Scan for the cell matching the given text and deliver its [X, Y] coordinate at center. 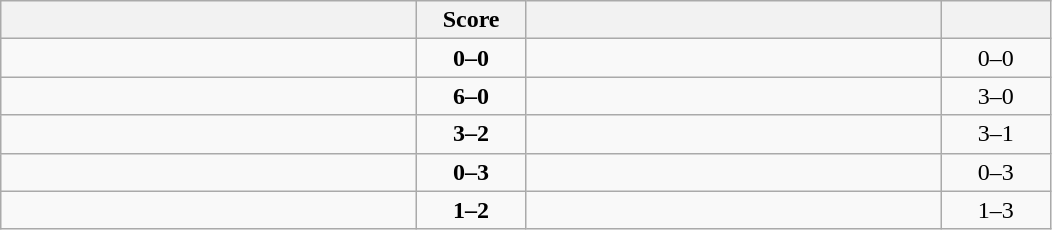
Score [472, 20]
6–0 [472, 96]
3–2 [472, 134]
1–2 [472, 210]
1–3 [996, 210]
3–0 [996, 96]
3–1 [996, 134]
